Pinpoint the cell where the given text exists, returning its [x, y] midpoint coordinate. 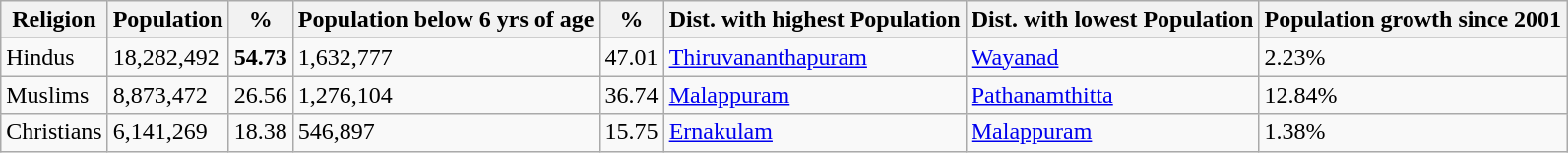
12.84% [1413, 95]
546,897 [446, 132]
Hindus [54, 57]
36.74 [632, 95]
6,141,269 [167, 132]
18,282,492 [167, 57]
Population below 6 yrs of age [446, 20]
1.38% [1413, 132]
Thiruvananthapuram [815, 57]
Muslims [54, 95]
Christians [54, 132]
Population growth since 2001 [1413, 20]
15.75 [632, 132]
1,276,104 [446, 95]
Pathanamthitta [1112, 95]
18.38 [260, 132]
54.73 [260, 57]
2.23% [1413, 57]
Population [167, 20]
1,632,777 [446, 57]
8,873,472 [167, 95]
Wayanad [1112, 57]
Ernakulam [815, 132]
26.56 [260, 95]
Religion [54, 20]
Dist. with lowest Population [1112, 20]
47.01 [632, 57]
Dist. with highest Population [815, 20]
